Provide the (X, Y) coordinate of the cell's center where the given text is located.  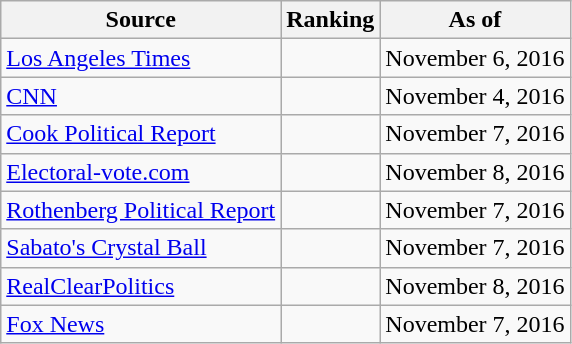
RealClearPolitics (141, 286)
Rothenberg Political Report (141, 210)
Cook Political Report (141, 134)
Sabato's Crystal Ball (141, 248)
CNN (141, 96)
Ranking (330, 20)
As of (475, 20)
Electoral-vote.com (141, 172)
November 6, 2016 (475, 58)
Fox News (141, 324)
Source (141, 20)
Los Angeles Times (141, 58)
November 4, 2016 (475, 96)
